Output the [X, Y] coordinate of the center of the cell containing the given text.  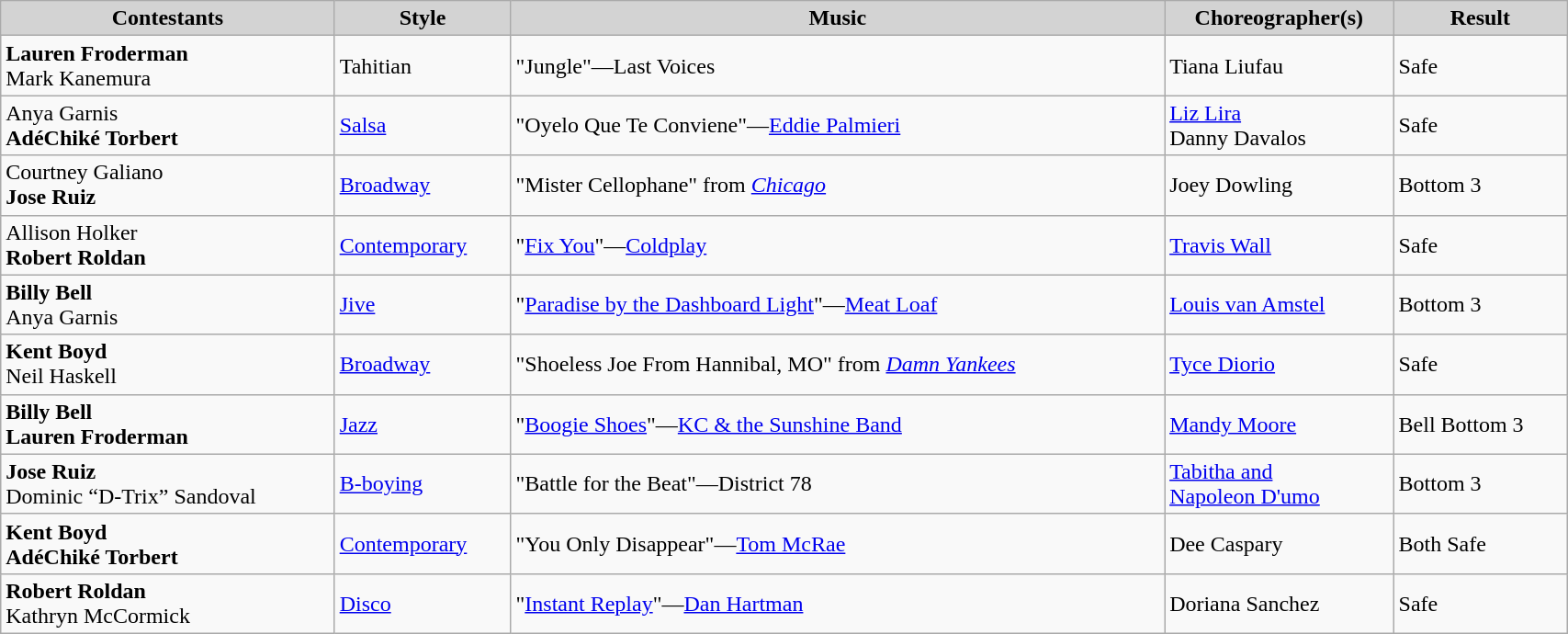
"Paradise by the Dashboard Light"—Meat Loaf [838, 305]
Travis Wall [1279, 244]
"Jungle"—Last Voices [838, 66]
Tiana Liufau [1279, 66]
Salsa [423, 125]
Joey Dowling [1279, 186]
Allison HolkerRobert Roldan [167, 244]
Louis van Amstel [1279, 305]
Kent BoydNeil Haskell [167, 364]
"You Only Disappear"—Tom McRae [838, 544]
Billy BellAnya Garnis [167, 305]
Both Safe [1481, 544]
"Battle for the Beat"—District 78 [838, 483]
"Boogie Shoes"—KC & the Sunshine Band [838, 425]
Anya GarnisAdéChiké Torbert [167, 125]
Disco [423, 603]
Bell Bottom 3 [1481, 425]
Lauren FrodermanMark Kanemura [167, 66]
Style [423, 18]
Result [1481, 18]
Mandy Moore [1279, 425]
Jose RuizDominic “D-Trix” Sandoval [167, 483]
"Mister Cellophane" from Chicago [838, 186]
"Fix You"—Coldplay [838, 244]
Liz LiraDanny Davalos [1279, 125]
Tyce Diorio [1279, 364]
"Shoeless Joe From Hannibal, MO" from Damn Yankees [838, 364]
Kent BoydAdéChiké Torbert [167, 544]
Tahitian [423, 66]
Billy BellLauren Froderman [167, 425]
Doriana Sanchez [1279, 603]
Courtney GalianoJose Ruiz [167, 186]
Tabitha and Napoleon D'umo [1279, 483]
Jazz [423, 425]
Choreographer(s) [1279, 18]
Robert RoldanKathryn McCormick [167, 603]
"Instant Replay"—Dan Hartman [838, 603]
Music [838, 18]
B-boying [423, 483]
Jive [423, 305]
Dee Caspary [1279, 544]
Contestants [167, 18]
"Oyelo Que Te Conviene"—Eddie Palmieri [838, 125]
